Extract the [X, Y] coordinate from the center of the cell holding the provided text.  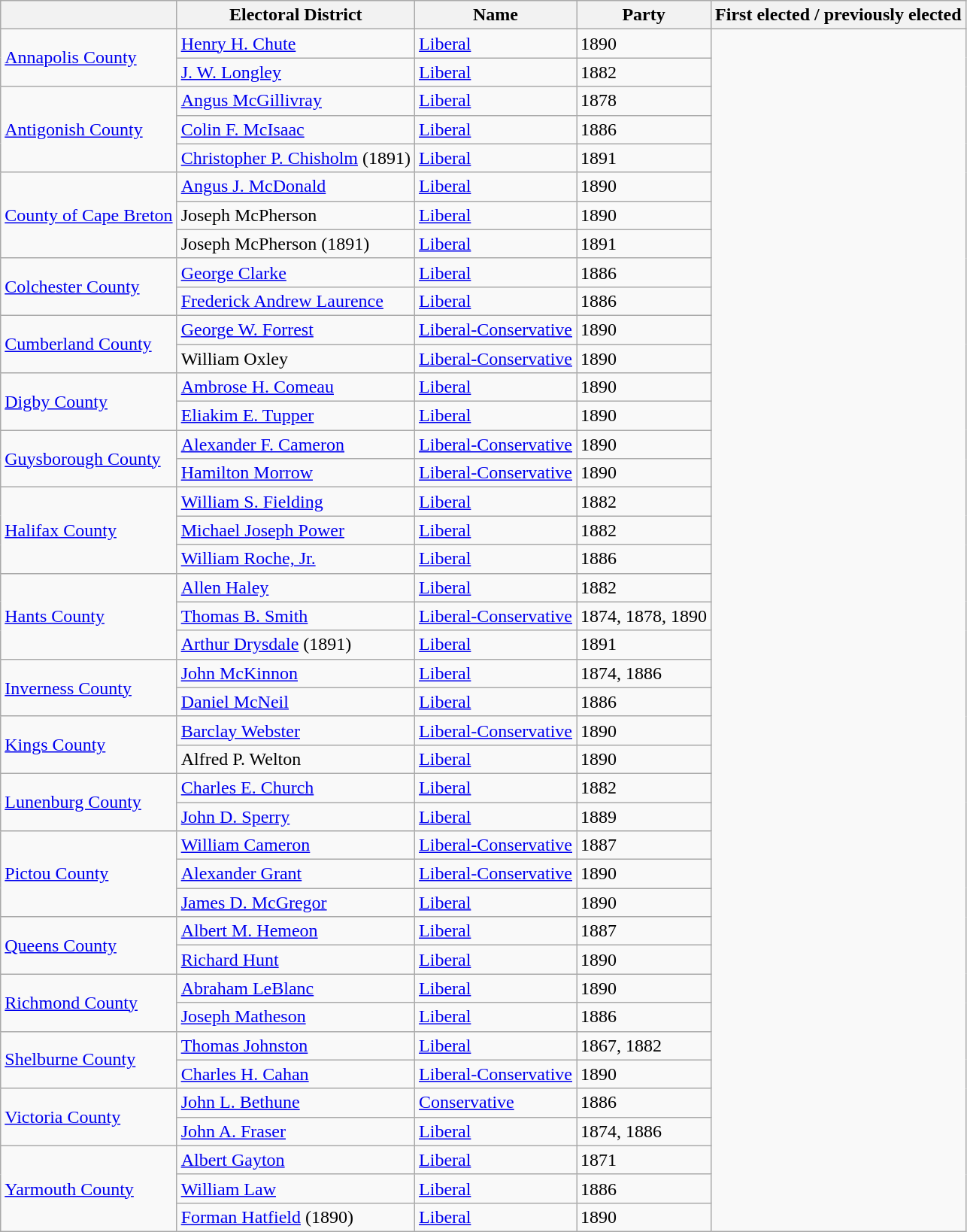
1874, 1878, 1890 [644, 616]
George Clarke [296, 272]
Lunenburg County [89, 802]
Joseph McPherson [296, 215]
George W. Forrest [296, 329]
Joseph McPherson (1891) [296, 244]
Charles H. Cahan [296, 1074]
John D. Sperry [296, 816]
Forman Hatfield (1890) [296, 1217]
Barclay Webster [296, 730]
Guysborough County [89, 459]
Eliakim E. Tupper [296, 416]
Michael Joseph Power [296, 530]
Daniel McNeil [296, 702]
John L. Bethune [296, 1103]
Allen Haley [296, 587]
Albert Gayton [296, 1160]
Christopher P. Chisholm (1891) [296, 158]
William Oxley [296, 359]
Pictou County [89, 874]
William Roche, Jr. [296, 559]
Hants County [89, 616]
John A. Fraser [296, 1131]
Thomas Johnston [296, 1045]
Charles E. Church [296, 787]
Name [496, 15]
Richard Hunt [296, 960]
Albert M. Hemeon [296, 931]
Abraham LeBlanc [296, 988]
Ambrose H. Comeau [296, 387]
Arthur Drysdale (1891) [296, 645]
Halifax County [89, 530]
Henry H. Chute [296, 44]
William S. Fielding [296, 502]
J. W. Longley [296, 72]
Yarmouth County [89, 1188]
Inverness County [89, 687]
William Law [296, 1188]
1889 [644, 816]
John McKinnon [296, 673]
Alexander F. Cameron [296, 445]
Joseph Matheson [296, 1017]
Angus J. McDonald [296, 187]
Cumberland County [89, 344]
1867, 1882 [644, 1045]
Colin F. McIsaac [296, 129]
Annapolis County [89, 58]
Frederick Andrew Laurence [296, 301]
Kings County [89, 745]
1871 [644, 1160]
Victoria County [89, 1117]
Shelburne County [89, 1060]
James D. McGregor [296, 903]
Hamilton Morrow [296, 473]
Thomas B. Smith [296, 616]
First elected / previously elected [839, 15]
Alexander Grant [296, 874]
County of Cape Breton [89, 215]
Queens County [89, 945]
1878 [644, 101]
Party [644, 15]
Digby County [89, 402]
Colchester County [89, 287]
Antigonish County [89, 129]
Richmond County [89, 1003]
Electoral District [296, 15]
Angus McGillivray [296, 101]
William Cameron [296, 845]
Conservative [496, 1103]
Alfred P. Welton [296, 759]
